Return [x, y] of the center of cell containing provided text 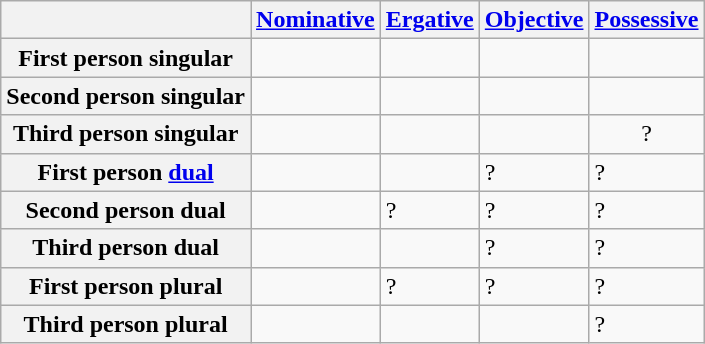
First person plural [126, 286]
First person singular [126, 58]
Objective [534, 20]
Nominative [316, 20]
Third person dual [126, 248]
Third person singular [126, 134]
Third person plural [126, 324]
Possessive [646, 20]
Second person dual [126, 210]
First person dual [126, 172]
Second person singular [126, 96]
Ergative [430, 20]
